Output the (x, y) coordinate of the center of the cell containing the given text.  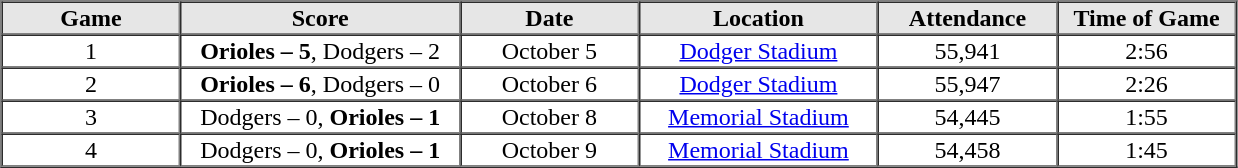
54,458 (968, 150)
54,445 (968, 116)
2:26 (1146, 84)
October 5 (550, 50)
Score (320, 18)
2 (92, 84)
55,947 (968, 84)
Orioles – 6, Dodgers – 0 (320, 84)
3 (92, 116)
October 6 (550, 84)
Game (92, 18)
Orioles – 5, Dodgers – 2 (320, 50)
October 8 (550, 116)
Location (758, 18)
55,941 (968, 50)
4 (92, 150)
1 (92, 50)
October 9 (550, 150)
1:55 (1146, 116)
Date (550, 18)
Attendance (968, 18)
Time of Game (1146, 18)
1:45 (1146, 150)
2:56 (1146, 50)
